Return the [X, Y] coordinate for the center point of the cell that contains the specified text.  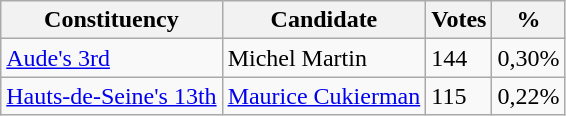
0,30% [528, 58]
Candidate [324, 20]
Votes [459, 20]
Aude's 3rd [112, 58]
144 [459, 58]
% [528, 20]
115 [459, 96]
Constituency [112, 20]
Maurice Cukierman [324, 96]
Michel Martin [324, 58]
0,22% [528, 96]
Hauts-de-Seine's 13th [112, 96]
